Provide the (x, y) coordinate of the cell's center where the given text is located.  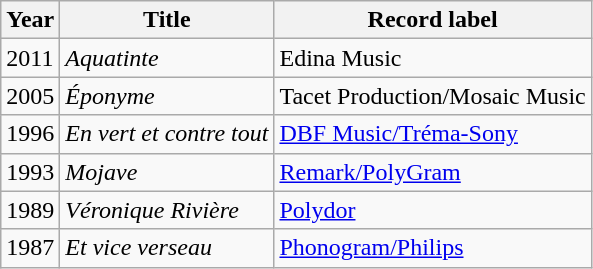
2011 (30, 58)
Title (167, 20)
Et vice verseau (167, 248)
En vert et contre tout (167, 134)
1993 (30, 172)
Tacet Production/Mosaic Music (432, 96)
1987 (30, 248)
Mojave (167, 172)
Véronique Rivière (167, 210)
Edina Music (432, 58)
1989 (30, 210)
DBF Music/Tréma-Sony (432, 134)
Éponyme (167, 96)
Polydor (432, 210)
Aquatinte (167, 58)
Remark/PolyGram (432, 172)
Phonogram/Philips (432, 248)
1996 (30, 134)
Year (30, 20)
Record label (432, 20)
2005 (30, 96)
